Provide the (x, y) coordinate of the cell's center where the given text is located.  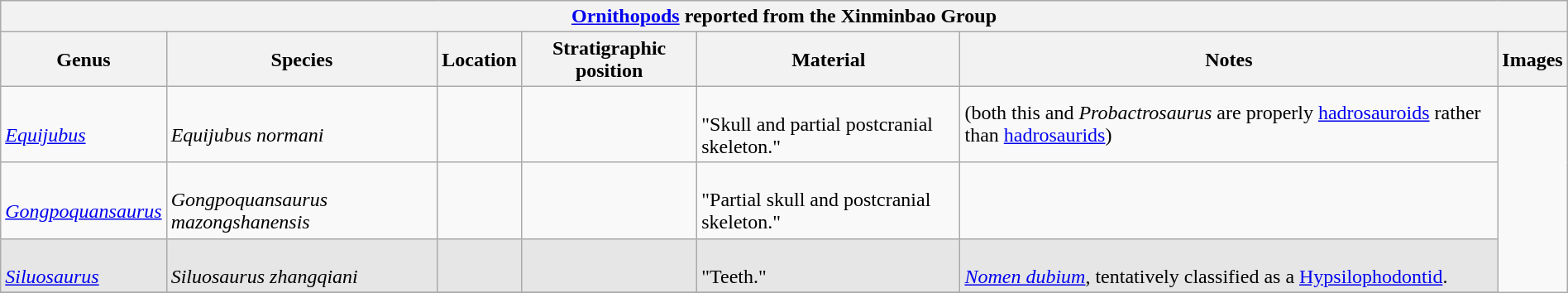
Gongpoquansaurus mazongshanensis (302, 200)
Equijubus (84, 124)
"Skull and partial postcranial skeleton." (829, 124)
Siluosaurus zhangqiani (302, 265)
Ornithopods reported from the Xinminbao Group (784, 17)
Gongpoquansaurus (84, 200)
Genus (84, 60)
Nomen dubium, tentatively classified as a Hypsilophodontid. (1229, 265)
"Teeth." (829, 265)
Location (480, 60)
Equijubus normani (302, 124)
Siluosaurus (84, 265)
"Partial skull and postcranial skeleton." (829, 200)
Material (829, 60)
Notes (1229, 60)
Images (1532, 60)
Species (302, 60)
Stratigraphic position (609, 60)
(both this and Probactrosaurus are properly hadrosauroids rather than hadrosaurids) (1229, 124)
